Extract the [x, y] coordinate from the center of the cell holding the provided text.  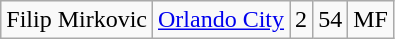
2 [302, 20]
MF [371, 20]
Orlando City [220, 20]
Filip Mirkovic [77, 20]
54 [330, 20]
